From the cell containing the given text, extract its center point as [X, Y] coordinate. 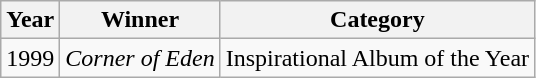
Winner [140, 20]
1999 [30, 58]
Year [30, 20]
Inspirational Album of the Year [377, 58]
Category [377, 20]
Corner of Eden [140, 58]
